Determine the [x, y] coordinate at the center of the cell enclosing the given text.  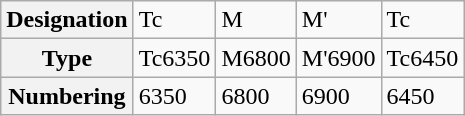
Designation [67, 20]
Type [67, 58]
Numbering [67, 96]
6350 [174, 96]
M [256, 20]
M' [338, 20]
Tc6450 [422, 58]
6900 [338, 96]
Tc6350 [174, 58]
M6800 [256, 58]
6800 [256, 96]
M'6900 [338, 58]
6450 [422, 96]
